Output the (x, y) coordinate of the center of the cell containing the given text.  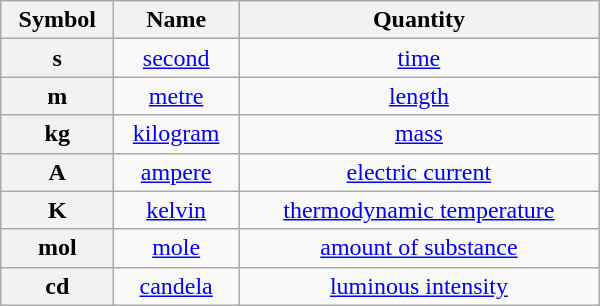
time (420, 58)
ampere (176, 172)
second (176, 58)
K (58, 210)
Symbol (58, 20)
kg (58, 134)
electric current (420, 172)
mol (58, 248)
kelvin (176, 210)
metre (176, 96)
luminous intensity (420, 286)
Name (176, 20)
mole (176, 248)
kilogram (176, 134)
A (58, 172)
mass (420, 134)
thermodynamic temperature (420, 210)
length (420, 96)
candela (176, 286)
s (58, 58)
m (58, 96)
Quantity (420, 20)
cd (58, 286)
amount of substance (420, 248)
